Search for the cell housing the specified text and yield its (x, y) center coordinate. 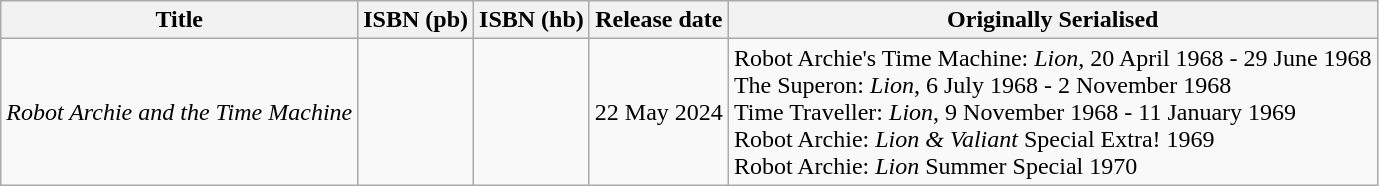
Robot Archie and the Time Machine (180, 112)
22 May 2024 (658, 112)
Originally Serialised (1052, 20)
Title (180, 20)
Release date (658, 20)
ISBN (hb) (532, 20)
ISBN (pb) (416, 20)
